Extract the (X, Y) coordinate from the center of the cell holding the provided text.  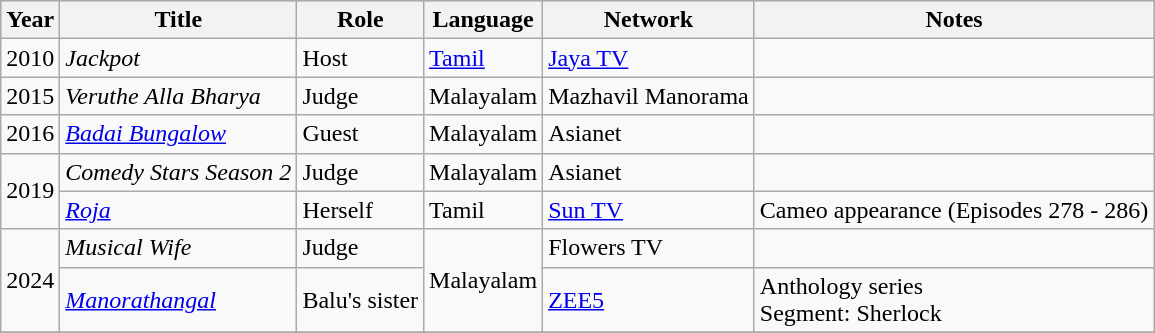
Year (30, 20)
2024 (30, 280)
Manorathangal (178, 300)
Jaya TV (649, 58)
Anthology seriesSegment: Sherlock (954, 300)
Network (649, 20)
Roja (178, 210)
Language (484, 20)
Role (360, 20)
2010 (30, 58)
2015 (30, 96)
Sun TV (649, 210)
Herself (360, 210)
Musical Wife (178, 248)
ZEE5 (649, 300)
Mazhavil Manorama (649, 96)
Title (178, 20)
2019 (30, 191)
Flowers TV (649, 248)
Jackpot (178, 58)
Host (360, 58)
Guest (360, 134)
Cameo appearance (Episodes 278 - 286) (954, 210)
Badai Bungalow (178, 134)
Comedy Stars Season 2 (178, 172)
Notes (954, 20)
2016 (30, 134)
Balu's sister (360, 300)
Veruthe Alla Bharya (178, 96)
